From the cell containing the given text, extract its center point as (x, y) coordinate. 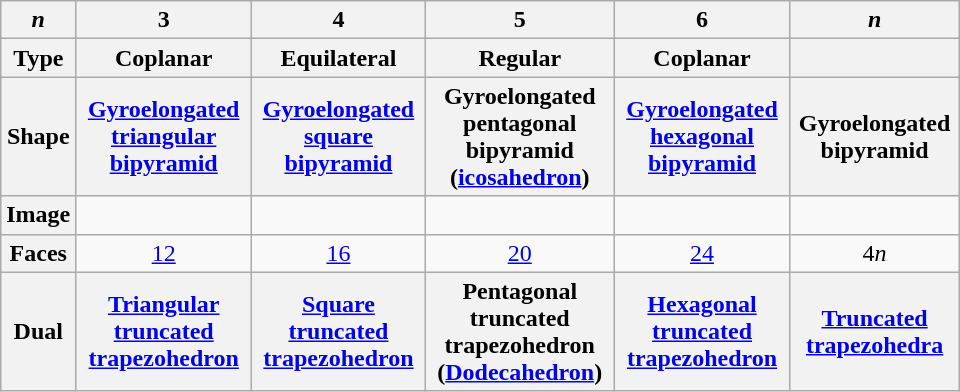
Gyroelongated hexagonal bipyramid (702, 136)
24 (702, 253)
Shape (38, 136)
Regular (520, 58)
Equilateral (339, 58)
Gyroelongated pentagonal bipyramid(icosahedron) (520, 136)
6 (702, 20)
Dual (38, 332)
12 (164, 253)
Hexagonal truncated trapezohedron (702, 332)
Faces (38, 253)
Gyroelongated triangular bipyramid (164, 136)
3 (164, 20)
Gyroelongated square bipyramid (339, 136)
4 (339, 20)
Pentagonal truncated trapezohedron(Dodecahedron) (520, 332)
Type (38, 58)
Gyroelongated bipyramid (874, 136)
16 (339, 253)
Triangular truncated trapezohedron (164, 332)
Image (38, 215)
Truncated trapezohedra (874, 332)
5 (520, 20)
20 (520, 253)
4n (874, 253)
Square truncated trapezohedron (339, 332)
